Extract the [x, y] coordinate from the center of the cell holding the provided text.  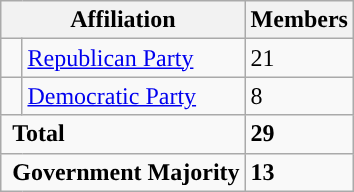
13 [299, 172]
Affiliation [123, 20]
Members [299, 20]
Government Majority [123, 172]
21 [299, 58]
Total [123, 134]
29 [299, 134]
8 [299, 96]
Republican Party [134, 58]
Democratic Party [134, 96]
